Detect which cell encompasses the target text, then output its [X, Y] center coordinate. 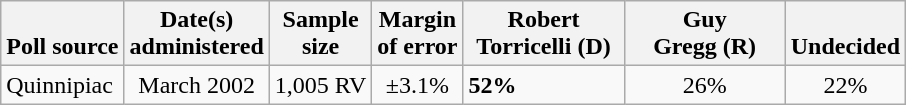
Poll source [62, 34]
26% [704, 85]
RobertTorricelli (D) [544, 34]
52% [544, 85]
March 2002 [196, 85]
Quinnipiac [62, 85]
22% [845, 85]
±3.1% [418, 85]
Marginof error [418, 34]
Undecided [845, 34]
Samplesize [320, 34]
1,005 RV [320, 85]
GuyGregg (R) [704, 34]
Date(s)administered [196, 34]
